Pinpoint the cell where the given text exists, returning its (x, y) midpoint coordinate. 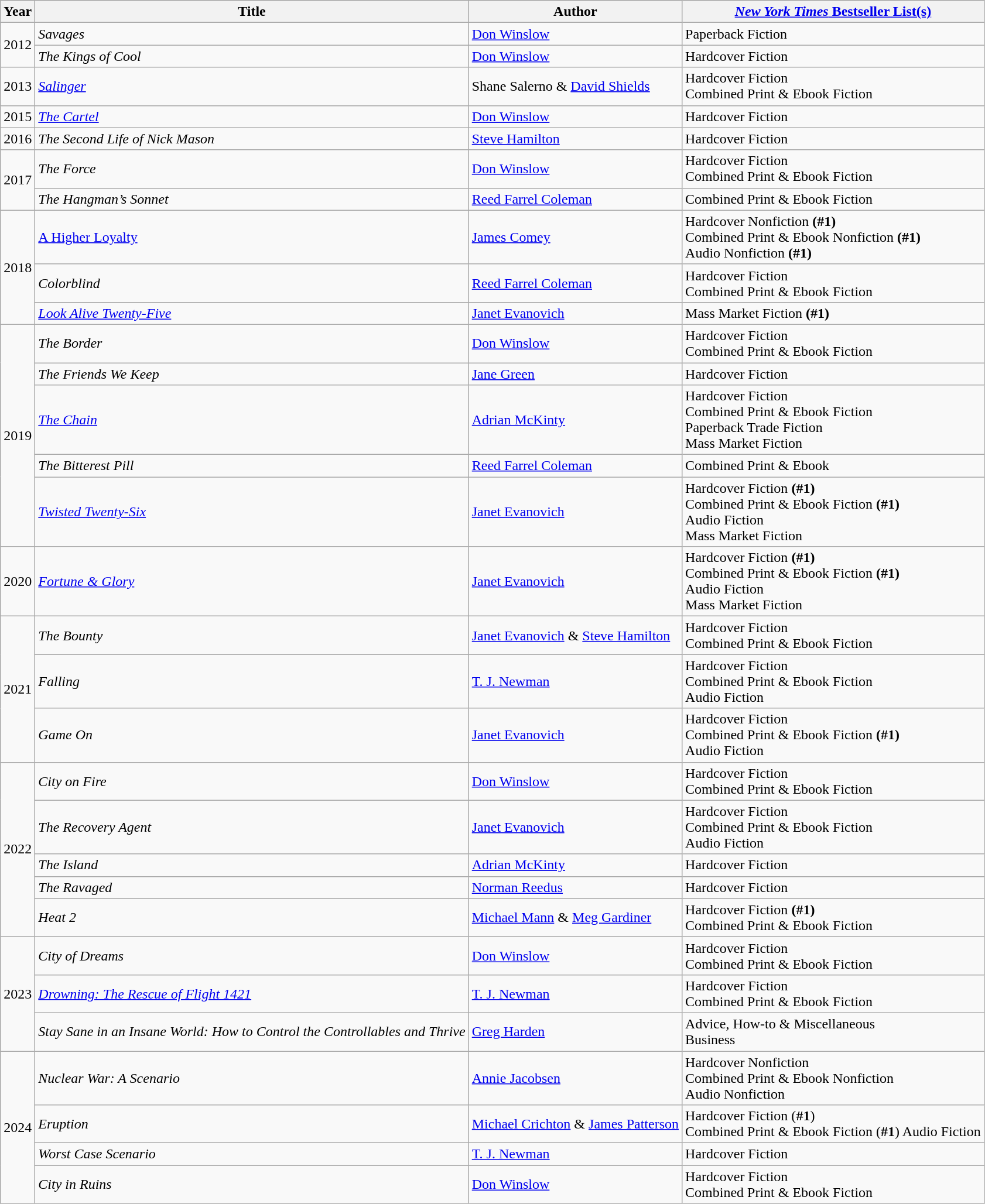
New York Times Bestseller List(s) (833, 12)
Savages (252, 34)
Game On (252, 735)
2015 (18, 116)
Steve Hamilton (575, 139)
Mass Market Fiction (#1) (833, 313)
City in Ruins (252, 1185)
2017 (18, 180)
Falling (252, 681)
The Kings of Cool (252, 56)
2018 (18, 267)
The Bounty (252, 636)
Look Alive Twenty-Five (252, 313)
Nuclear War: A Scenario (252, 1078)
The Ravaged (252, 887)
Annie Jacobsen (575, 1078)
Jane Green (575, 374)
Hardcover FictionCombined Print & Ebook FictionPaperback Trade FictionMass Market Fiction (833, 420)
Heat 2 (252, 918)
The Island (252, 865)
The Friends We Keep (252, 374)
The Recovery Agent (252, 827)
Hardcover Nonfiction (#1)Combined Print & Ebook Nonfiction (#1)Audio Nonfiction (#1) (833, 237)
The Cartel (252, 116)
Michael Mann & Meg Gardiner (575, 918)
2019 (18, 435)
Hardcover NonfictionCombined Print & Ebook NonfictionAudio Nonfiction (833, 1078)
The Chain (252, 420)
Paperback Fiction (833, 34)
Year (18, 12)
Fortune & Glory (252, 582)
2012 (18, 45)
Salinger (252, 87)
Norman Reedus (575, 887)
A Higher Loyalty (252, 237)
Advice, How-to & MiscellaneousBusiness (833, 1031)
Colorblind (252, 283)
The Bitterest Pill (252, 466)
The Second Life of Nick Mason (252, 139)
Hardcover FictionCombined Print & Ebook Fiction (#1)Audio Fiction (833, 735)
Michael Crichton & James Patterson (575, 1124)
Eruption (252, 1124)
Worst Case Scenario (252, 1154)
Hardcover Fiction (#1)Combined Print & Ebook Fiction (833, 918)
2023 (18, 994)
2013 (18, 87)
Janet Evanovich & Steve Hamilton (575, 636)
2022 (18, 849)
The Force (252, 169)
Shane Salerno & David Shields (575, 87)
The Border (252, 343)
City on Fire (252, 781)
Drowning: The Rescue of Flight 1421 (252, 994)
Author (575, 12)
James Comey (575, 237)
Hardcover Fiction (#1)Combined Print & Ebook Fiction (#1) Audio Fiction (833, 1124)
Greg Harden (575, 1031)
Stay Sane in an Insane World: How to Control the Controllables and Thrive (252, 1031)
The Hangman’s Sonnet (252, 199)
Combined Print & Ebook (833, 466)
Title (252, 12)
2016 (18, 139)
City of Dreams (252, 955)
Combined Print & Ebook Fiction (833, 199)
2021 (18, 690)
2020 (18, 582)
2024 (18, 1127)
Twisted Twenty-Six (252, 512)
